For the text-containing cell, return its midpoint in [x, y] coordinate format. 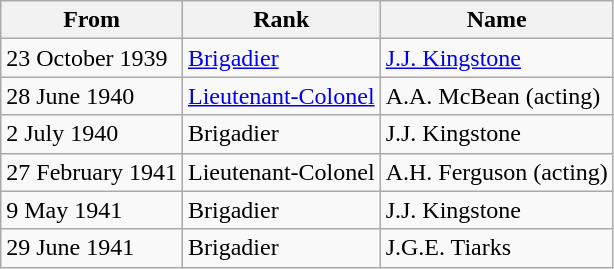
Name [496, 20]
28 June 1940 [92, 96]
23 October 1939 [92, 58]
27 February 1941 [92, 172]
2 July 1940 [92, 134]
From [92, 20]
A.H. Ferguson (acting) [496, 172]
J.G.E. Tiarks [496, 248]
9 May 1941 [92, 210]
A.A. McBean (acting) [496, 96]
Rank [281, 20]
29 June 1941 [92, 248]
